Return the (x, y) coordinate for the center point of the cell that contains the specified text.  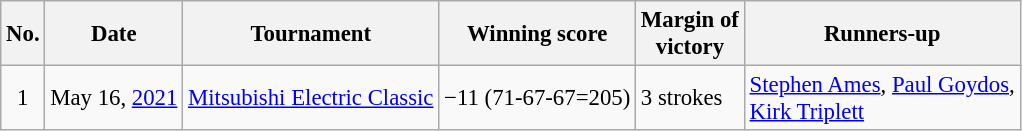
−11 (71-67-67=205) (538, 98)
Date (114, 34)
Winning score (538, 34)
Tournament (311, 34)
Margin ofvictory (690, 34)
Runners-up (882, 34)
May 16, 2021 (114, 98)
Mitsubishi Electric Classic (311, 98)
No. (23, 34)
Stephen Ames, Paul Goydos, Kirk Triplett (882, 98)
3 strokes (690, 98)
1 (23, 98)
